Determine the (x, y) coordinate at the center of the cell enclosing the given text.  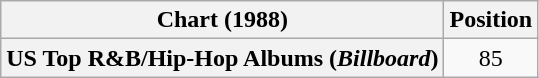
Chart (1988) (222, 20)
85 (491, 58)
US Top R&B/Hip-Hop Albums (Billboard) (222, 58)
Position (491, 20)
